Extract the (x, y) coordinate from the center of the cell holding the provided text.  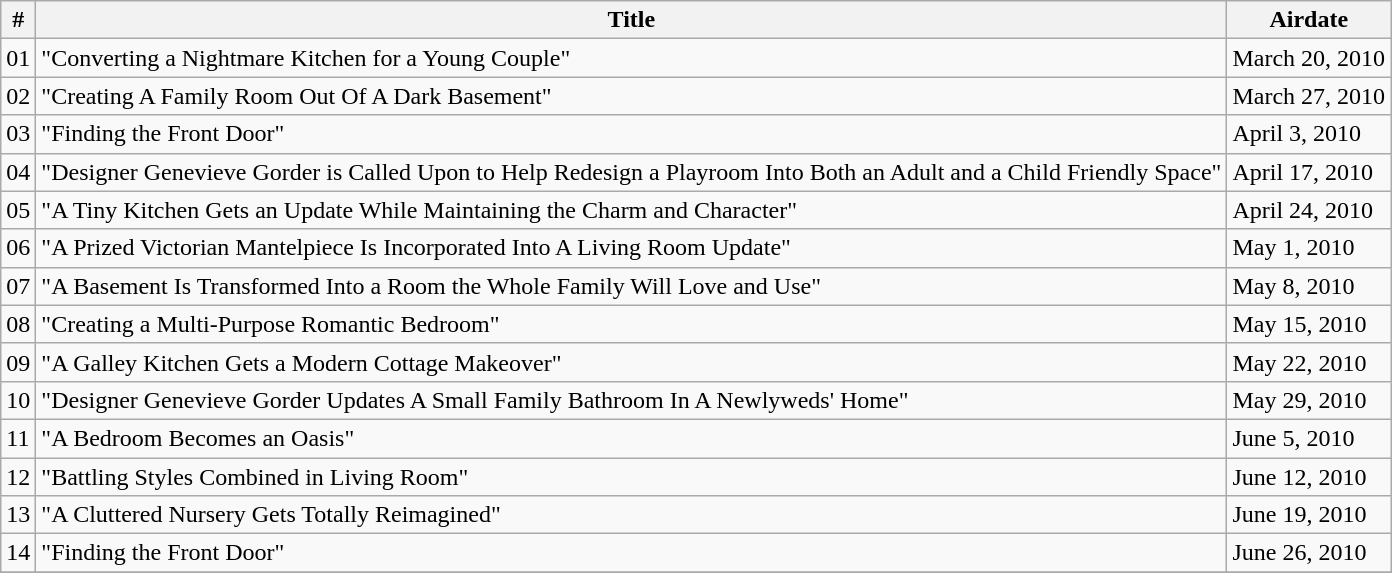
# (18, 20)
12 (18, 477)
"A Tiny Kitchen Gets an Update While Maintaining the Charm and Character" (632, 210)
07 (18, 286)
06 (18, 248)
"Creating A Family Room Out Of A Dark Basement" (632, 96)
"Designer Genevieve Gorder Updates A Small Family Bathroom In A Newlyweds' Home" (632, 400)
"Battling Styles Combined in Living Room" (632, 477)
14 (18, 553)
May 1, 2010 (1309, 248)
04 (18, 172)
April 24, 2010 (1309, 210)
May 29, 2010 (1309, 400)
10 (18, 400)
13 (18, 515)
March 27, 2010 (1309, 96)
May 15, 2010 (1309, 324)
"Designer Genevieve Gorder is Called Upon to Help Redesign a Playroom Into Both an Adult and a Child Friendly Space" (632, 172)
"Converting a Nightmare Kitchen for a Young Couple" (632, 58)
09 (18, 362)
June 19, 2010 (1309, 515)
"A Galley Kitchen Gets a Modern Cottage Makeover" (632, 362)
June 26, 2010 (1309, 553)
June 12, 2010 (1309, 477)
"A Basement Is Transformed Into a Room the Whole Family Will Love and Use" (632, 286)
"A Prized Victorian Mantelpiece Is Incorporated Into A Living Room Update" (632, 248)
"Creating a Multi-Purpose Romantic Bedroom" (632, 324)
08 (18, 324)
01 (18, 58)
April 17, 2010 (1309, 172)
11 (18, 438)
May 22, 2010 (1309, 362)
03 (18, 134)
Airdate (1309, 20)
May 8, 2010 (1309, 286)
05 (18, 210)
02 (18, 96)
June 5, 2010 (1309, 438)
"A Bedroom Becomes an Oasis" (632, 438)
Title (632, 20)
March 20, 2010 (1309, 58)
April 3, 2010 (1309, 134)
"A Cluttered Nursery Gets Totally Reimagined" (632, 515)
